Find where the given text appears and provide that cell's center as (X, Y) coordinate. 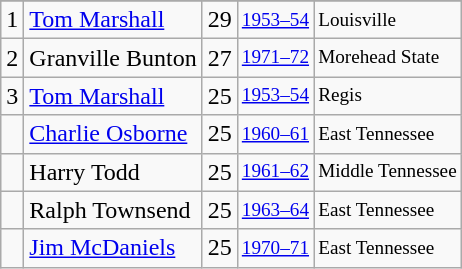
1971–72 (275, 58)
1963–64 (275, 210)
27 (220, 58)
1960–61 (275, 134)
3 (12, 96)
Middle Tennessee (388, 172)
2 (12, 58)
Regis (388, 96)
Charlie Osborne (113, 134)
1961–62 (275, 172)
Harry Todd (113, 172)
Ralph Townsend (113, 210)
Granville Bunton (113, 58)
1970–71 (275, 248)
Louisville (388, 20)
1 (12, 20)
Morehead State (388, 58)
Jim McDaniels (113, 248)
29 (220, 20)
